Locate the cell with the specified text and output its (x, y) center coordinate. 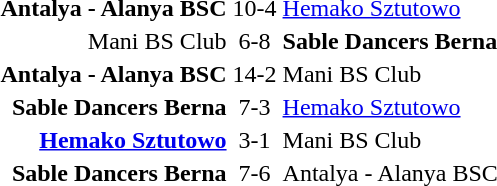
14-2 (254, 74)
6-8 (254, 41)
7-3 (254, 107)
3-1 (254, 140)
